Determine the [X, Y] coordinate at the center of the cell enclosing the given text.  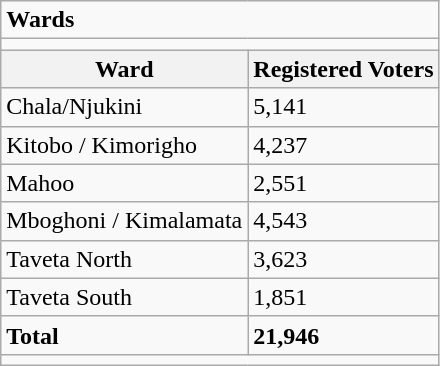
Registered Voters [344, 69]
Mahoo [124, 183]
Ward [124, 69]
3,623 [344, 259]
21,946 [344, 335]
Taveta North [124, 259]
Chala/Njukini [124, 107]
2,551 [344, 183]
4,543 [344, 221]
Taveta South [124, 297]
Total [124, 335]
5,141 [344, 107]
Kitobo / Kimorigho [124, 145]
Mboghoni / Kimalamata [124, 221]
Wards [220, 20]
4,237 [344, 145]
1,851 [344, 297]
